Provide the [X, Y] coordinate of the cell's center where the given text is located.  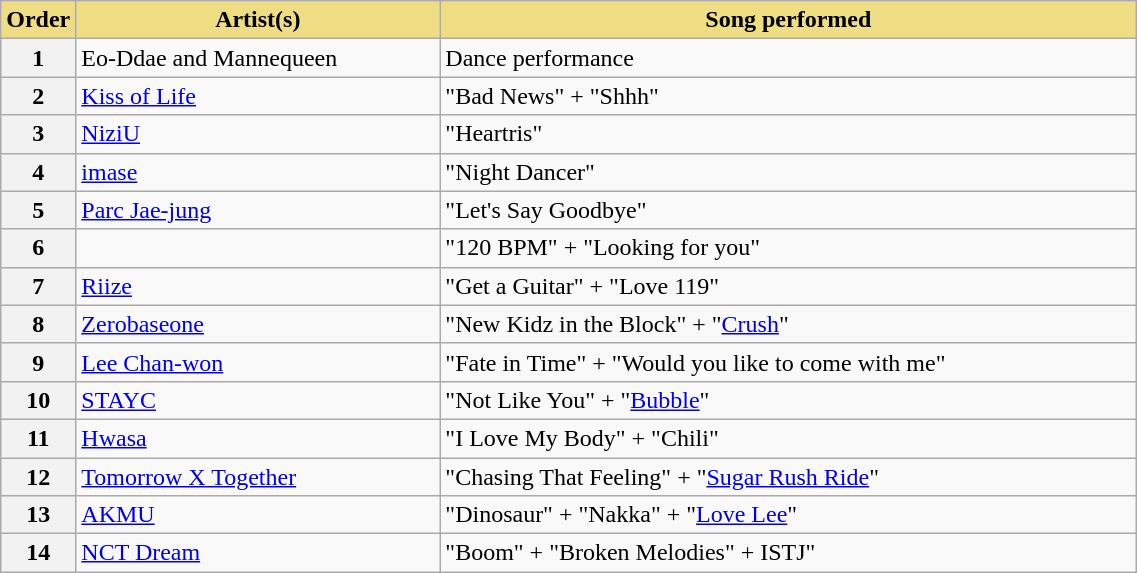
"Bad News" + "Shhh" [788, 96]
11 [38, 438]
"Boom" + "Broken Melodies" + ISTJ" [788, 553]
3 [38, 134]
"Chasing That Feeling" + "Sugar Rush Ride" [788, 477]
Dance performance [788, 58]
Song performed [788, 20]
imase [258, 172]
STAYC [258, 400]
"New Kidz in the Block" + "Crush" [788, 324]
2 [38, 96]
Parc Jae-jung [258, 210]
NiziU [258, 134]
"120 BPM" + "Looking for you" [788, 248]
1 [38, 58]
13 [38, 515]
Riize [258, 286]
12 [38, 477]
4 [38, 172]
Zerobaseone [258, 324]
AKMU [258, 515]
10 [38, 400]
"Fate in Time" + "Would you like to come with me" [788, 362]
Hwasa [258, 438]
"I Love My Body" + "Chili" [788, 438]
"Not Like You" + "Bubble" [788, 400]
Order [38, 20]
9 [38, 362]
"Heartris" [788, 134]
8 [38, 324]
Eo-Ddae and Mannequeen [258, 58]
6 [38, 248]
7 [38, 286]
Lee Chan-won [258, 362]
"Night Dancer" [788, 172]
NCT Dream [258, 553]
"Let's Say Goodbye" [788, 210]
Artist(s) [258, 20]
14 [38, 553]
Kiss of Life [258, 96]
"Get a Guitar" + "Love 119" [788, 286]
"Dinosaur" + "Nakka" + "Love Lee" [788, 515]
5 [38, 210]
Tomorrow X Together [258, 477]
